Identify which cell holds the provided text, then report its [x, y] central coordinate. 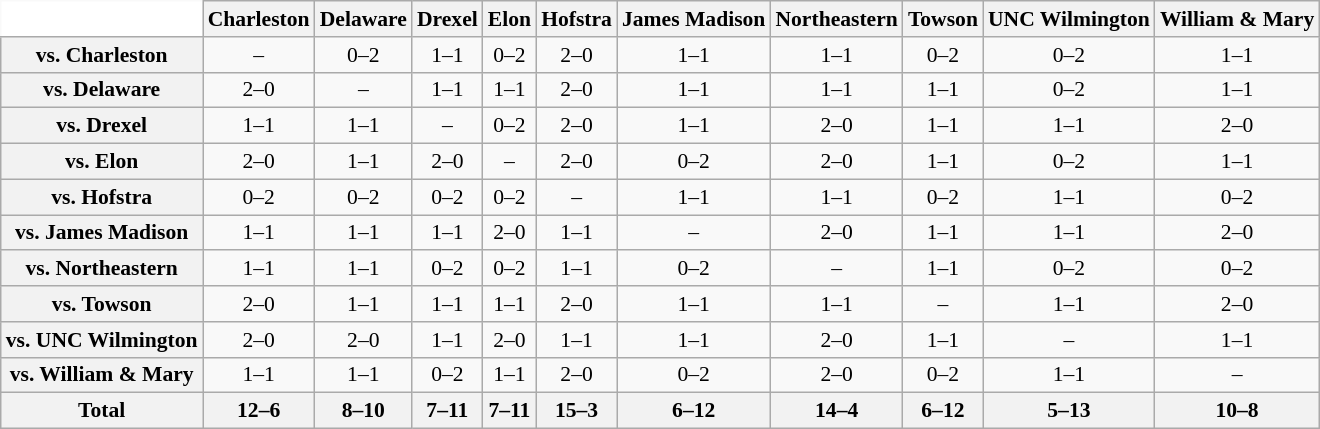
14–4 [836, 411]
vs. Elon [102, 162]
vs. Northeastern [102, 269]
Elon [510, 19]
5–13 [1069, 411]
12–6 [259, 411]
vs. William & Mary [102, 375]
vs. James Madison [102, 233]
William & Mary [1237, 19]
vs. Hofstra [102, 197]
15–3 [576, 411]
Towson [943, 19]
Charleston [259, 19]
8–10 [364, 411]
vs. Delaware [102, 90]
Total [102, 411]
UNC Wilmington [1069, 19]
10–8 [1237, 411]
James Madison [694, 19]
vs. UNC Wilmington [102, 340]
vs. Charleston [102, 55]
vs. Drexel [102, 126]
Northeastern [836, 19]
vs. Towson [102, 304]
Delaware [364, 19]
Hofstra [576, 19]
Drexel [448, 19]
